Return the [X, Y] coordinate for the center point of the cell that contains the specified text.  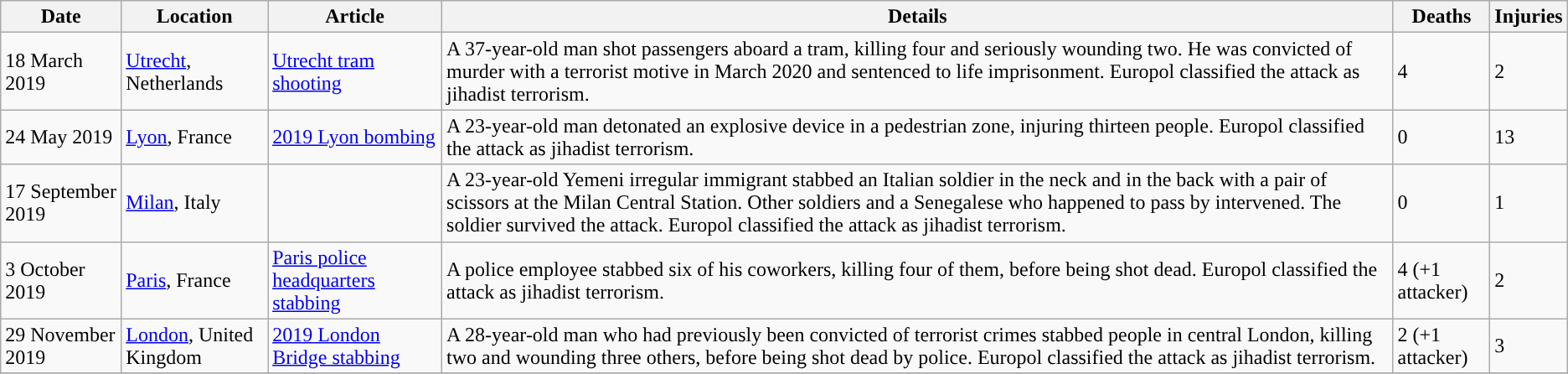
4 (+1 attacker) [1442, 280]
24 May 2019 [61, 138]
Utrecht tram shooting [355, 71]
2 (+1 attacker) [1442, 345]
Article [355, 17]
18 March 2019 [61, 71]
2019 London Bridge stabbing [355, 345]
29 November 2019 [61, 345]
Details [918, 17]
Date [61, 17]
Paris, France [194, 280]
Lyon, France [194, 138]
Injuries [1529, 17]
1 [1529, 203]
A police employee stabbed six of his coworkers, killing four of them, before being shot dead. Europol classified the attack as jihadist terrorism. [918, 280]
17 September 2019 [61, 203]
London, United Kingdom [194, 345]
4 [1442, 71]
Deaths [1442, 17]
A 23-year-old man detonated an explosive device in a pedestrian zone, injuring thirteen people. Europol classified the attack as jihadist terrorism. [918, 138]
Milan, Italy [194, 203]
Utrecht, Netherlands [194, 71]
3 October 2019 [61, 280]
Location [194, 17]
3 [1529, 345]
Paris police headquarters stabbing [355, 280]
2019 Lyon bombing [355, 138]
13 [1529, 138]
